Find where the given text appears and provide that cell's center as [x, y] coordinate. 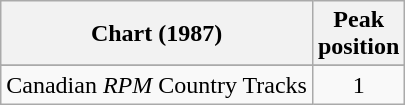
Canadian RPM Country Tracks [157, 85]
Peakposition [358, 34]
1 [358, 85]
Chart (1987) [157, 34]
